Return the (X, Y) coordinate for the center point of the cell that contains the specified text.  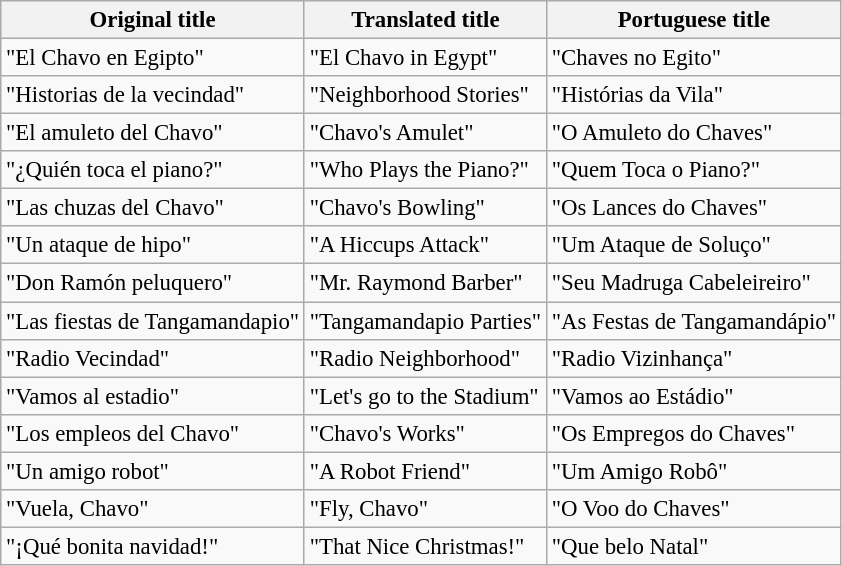
"Um Ataque de Soluço" (694, 245)
"Histórias da Vila" (694, 95)
"Os Empregos do Chaves" (694, 433)
"As Festas de Tangamandápio" (694, 321)
"That Nice Christmas!" (425, 546)
Original title (153, 20)
"Chavo's Amulet" (425, 133)
"Fly, Chavo" (425, 509)
"Tangamandapio Parties" (425, 321)
Portuguese title (694, 20)
"Chavo's Bowling" (425, 208)
"Neighborhood Stories" (425, 95)
"Chaves no Egito" (694, 58)
"Os Lances do Chaves" (694, 208)
"Who Plays the Piano?" (425, 170)
"Um Amigo Robô" (694, 471)
"O Voo do Chaves" (694, 509)
"El Chavo en Egipto" (153, 58)
"Las fiestas de Tangamandapio" (153, 321)
"Don Ramón peluquero" (153, 283)
Translated title (425, 20)
"Radio Vecindad" (153, 358)
"Vamos ao Estádio" (694, 396)
"Que belo Natal" (694, 546)
"Chavo's Works" (425, 433)
"Vamos al estadio" (153, 396)
"Los empleos del Chavo" (153, 433)
"El amuleto del Chavo" (153, 133)
"¡Qué bonita navidad!" (153, 546)
"Las chuzas del Chavo" (153, 208)
"Un ataque de hipo" (153, 245)
"Seu Madruga Cabeleireiro" (694, 283)
"Radio Vizinhança" (694, 358)
"Let's go to the Stadium" (425, 396)
"¿Quién toca el piano?" (153, 170)
"Mr. Raymond Barber" (425, 283)
"O Amuleto do Chaves" (694, 133)
"Un amigo robot" (153, 471)
"Quem Toca o Piano?" (694, 170)
"A Robot Friend" (425, 471)
"Vuela, Chavo" (153, 509)
"El Chavo in Egypt" (425, 58)
"A Hiccups Attack" (425, 245)
"Radio Neighborhood" (425, 358)
"Historias de la vecindad" (153, 95)
